Locate the cell with the specified text and output its [x, y] center coordinate. 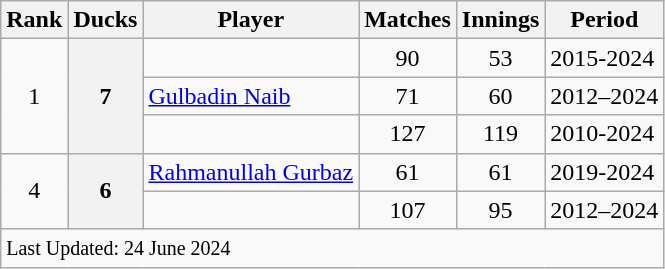
Period [604, 20]
Last Updated: 24 June 2024 [332, 248]
2019-2024 [604, 172]
Innings [500, 20]
Player [251, 20]
90 [408, 58]
71 [408, 96]
127 [408, 134]
Rank [34, 20]
7 [106, 96]
119 [500, 134]
Ducks [106, 20]
2015-2024 [604, 58]
53 [500, 58]
Rahmanullah Gurbaz [251, 172]
60 [500, 96]
4 [34, 191]
95 [500, 210]
Gulbadin Naib [251, 96]
1 [34, 96]
107 [408, 210]
Matches [408, 20]
6 [106, 191]
2010-2024 [604, 134]
